Identify which cell holds the provided text, then report its [x, y] central coordinate. 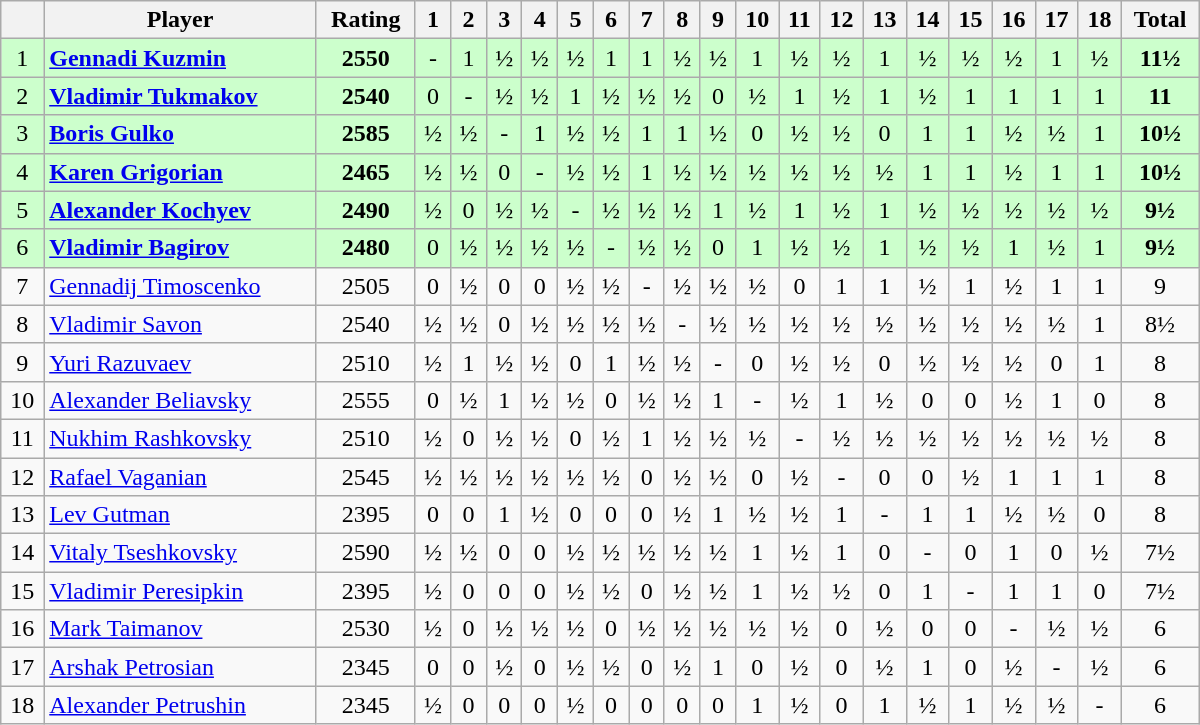
2505 [366, 286]
11½ [1160, 58]
2545 [366, 477]
Vladimir Savon [180, 324]
2555 [366, 400]
Karen Grigorian [180, 172]
2590 [366, 553]
2550 [366, 58]
Total [1160, 20]
Alexander Beliavsky [180, 400]
Yuri Razuvaev [180, 362]
Rating [366, 20]
2480 [366, 248]
Alexander Kochyev [180, 210]
Alexander Petrushin [180, 705]
Vitaly Tseshkovsky [180, 553]
2490 [366, 210]
Vladimir Tukmakov [180, 96]
8½ [1160, 324]
Player [180, 20]
Lev Gutman [180, 515]
Arshak Petrosian [180, 667]
Gennadij Timoscenko [180, 286]
2585 [366, 134]
Rafael Vaganian [180, 477]
2530 [366, 629]
Boris Gulko [180, 134]
Nukhim Rashkovsky [180, 438]
2465 [366, 172]
Vladimir Bagirov [180, 248]
Gennadi Kuzmin [180, 58]
Mark Taimanov [180, 629]
Vladimir Peresipkin [180, 591]
